Provide the (X, Y) coordinate of the cell's center where the given text is located.  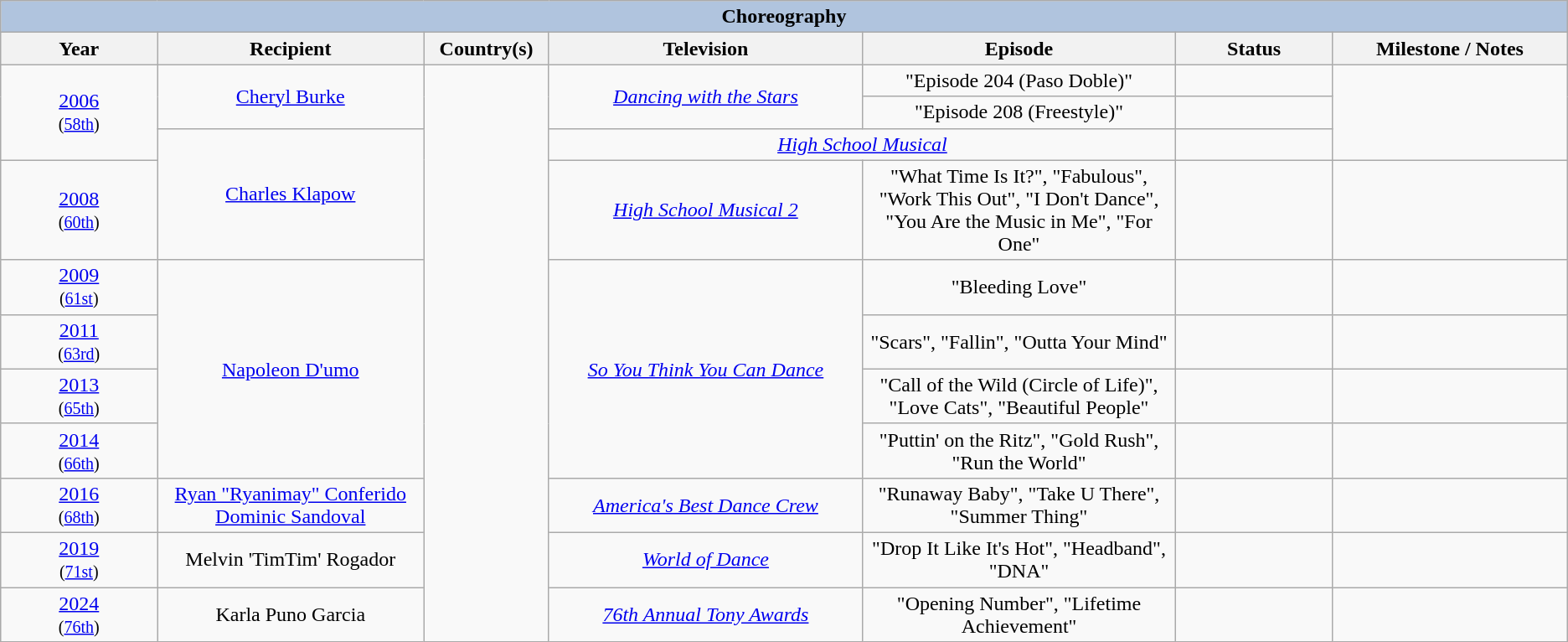
Television (705, 49)
Country(s) (487, 49)
World of Dance (705, 560)
2008(60th) (79, 210)
Melvin 'TimTim' Rogador (291, 560)
Karla Puno Garcia (291, 614)
Episode (1019, 49)
"Bleeding Love" (1019, 287)
Dancing with the Stars (705, 96)
76th Annual Tony Awards (705, 614)
2016(68th) (79, 505)
America's Best Dance Crew (705, 505)
2014(66th) (79, 451)
Ryan "Ryanimay" ConferidoDominic Sandoval (291, 505)
2006(58th) (79, 112)
2019(71st) (79, 560)
High School Musical 2 (705, 210)
Choreography (784, 17)
"Call of the Wild (Circle of Life)", "Love Cats", "Beautiful People" (1019, 396)
So You Think You Can Dance (705, 369)
Recipient (291, 49)
"Episode 204 (Paso Doble)" (1019, 80)
Milestone / Notes (1451, 49)
2011(63rd) (79, 342)
Cheryl Burke (291, 96)
Year (79, 49)
2024(76th) (79, 614)
2013(65th) (79, 396)
High School Musical (862, 144)
2009(61st) (79, 287)
Napoleon D'umo (291, 369)
"Opening Number", "Lifetime Achievement" (1019, 614)
"Episode 208 (Freestyle)" (1019, 112)
Charles Klapow (291, 194)
Status (1255, 49)
"Drop It Like It's Hot", "Headband", "DNA" (1019, 560)
"What Time Is It?", "Fabulous", "Work This Out", "I Don't Dance", "You Are the Music in Me", "For One" (1019, 210)
"Scars", "Fallin", "Outta Your Mind" (1019, 342)
"Runaway Baby", "Take U There", "Summer Thing" (1019, 505)
"Puttin' on the Ritz", "Gold Rush", "Run the World" (1019, 451)
